Extract the [x, y] coordinate from the center of the cell holding the provided text.  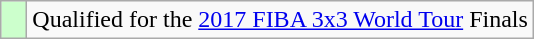
Qualified for the 2017 FIBA 3x3 World Tour Finals [280, 20]
